Output the (X, Y) coordinate of the center of the cell containing the given text.  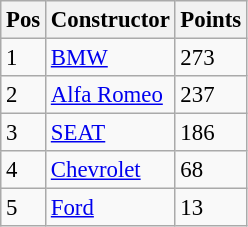
SEAT (111, 133)
Constructor (111, 20)
Alfa Romeo (111, 95)
Ford (111, 208)
Chevrolet (111, 170)
68 (210, 170)
2 (24, 95)
13 (210, 208)
4 (24, 170)
5 (24, 208)
Points (210, 20)
1 (24, 58)
273 (210, 58)
186 (210, 133)
237 (210, 95)
3 (24, 133)
BMW (111, 58)
Pos (24, 20)
